Find where the given text appears and provide that cell's center as (x, y) coordinate. 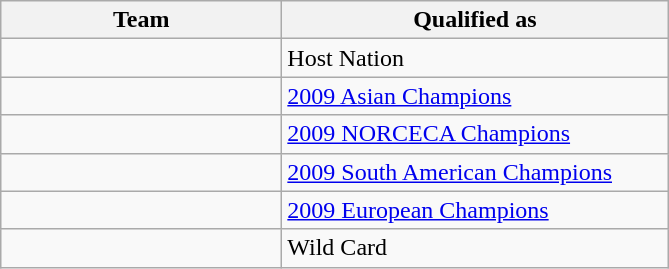
2009 European Champions (475, 210)
2009 South American Champions (475, 172)
Qualified as (475, 20)
Host Nation (475, 58)
2009 NORCECA Champions (475, 134)
Wild Card (475, 248)
Team (142, 20)
2009 Asian Champions (475, 96)
